Identify which cell holds the provided text, then report its [x, y] central coordinate. 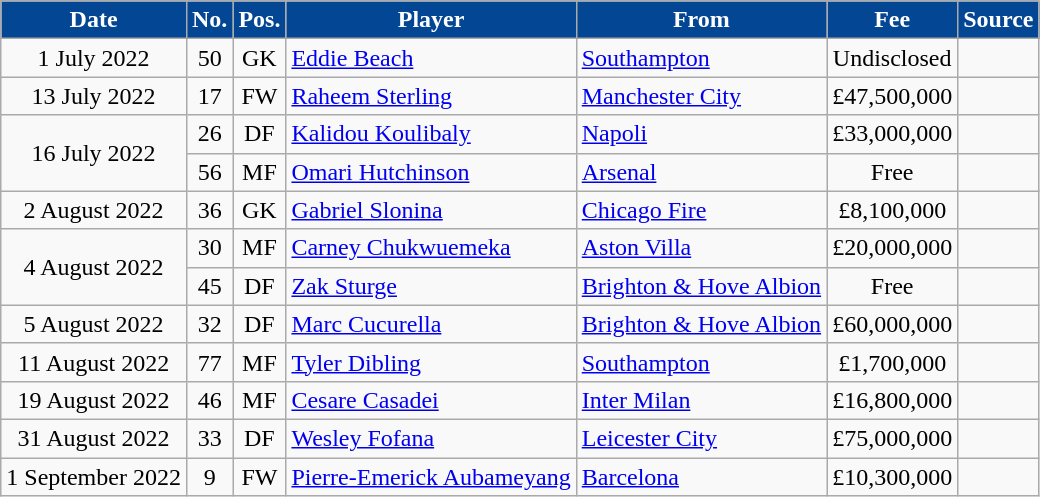
17 [209, 96]
£1,700,000 [892, 362]
Barcelona [701, 477]
46 [209, 400]
Napoli [701, 134]
26 [209, 134]
Carney Chukwuemeka [431, 248]
Marc Cucurella [431, 324]
Zak Sturge [431, 286]
Source [998, 20]
Pierre-Emerick Aubameyang [431, 477]
56 [209, 172]
31 August 2022 [94, 438]
77 [209, 362]
16 July 2022 [94, 153]
30 [209, 248]
£60,000,000 [892, 324]
45 [209, 286]
Chicago Fire [701, 210]
£8,100,000 [892, 210]
2 August 2022 [94, 210]
11 August 2022 [94, 362]
£20,000,000 [892, 248]
13 July 2022 [94, 96]
Date [94, 20]
50 [209, 58]
Gabriel Slonina [431, 210]
No. [209, 20]
Cesare Casadei [431, 400]
Tyler Dibling [431, 362]
Undisclosed [892, 58]
19 August 2022 [94, 400]
Raheem Sterling [431, 96]
Player [431, 20]
33 [209, 438]
£10,300,000 [892, 477]
1 September 2022 [94, 477]
32 [209, 324]
Arsenal [701, 172]
Omari Hutchinson [431, 172]
Pos. [260, 20]
£33,000,000 [892, 134]
5 August 2022 [94, 324]
Kalidou Koulibaly [431, 134]
36 [209, 210]
9 [209, 477]
Inter Milan [701, 400]
4 August 2022 [94, 267]
£16,800,000 [892, 400]
1 July 2022 [94, 58]
Aston Villa [701, 248]
Eddie Beach [431, 58]
From [701, 20]
£47,500,000 [892, 96]
Manchester City [701, 96]
Leicester City [701, 438]
£75,000,000 [892, 438]
Wesley Fofana [431, 438]
Fee [892, 20]
